Output the (x, y) coordinate of the center of the cell containing the given text.  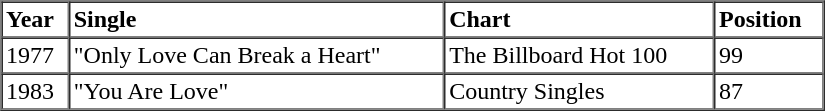
1977 (36, 56)
The Billboard Hot 100 (580, 56)
Country Singles (580, 92)
Chart (580, 20)
Single (256, 20)
"You Are Love" (256, 92)
"Only Love Can Break a Heart" (256, 56)
1983 (36, 92)
Position (768, 20)
Year (36, 20)
87 (768, 92)
99 (768, 56)
